Search for the cell housing the specified text and yield its [X, Y] center coordinate. 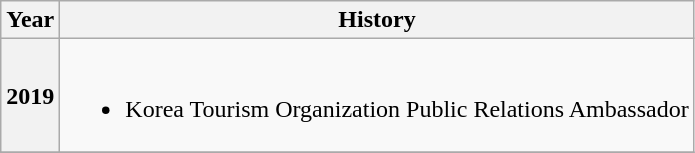
Korea Tourism Organization Public Relations Ambassador [377, 96]
2019 [30, 96]
History [377, 20]
Year [30, 20]
